Find where the given text appears and provide that cell's center as (x, y) coordinate. 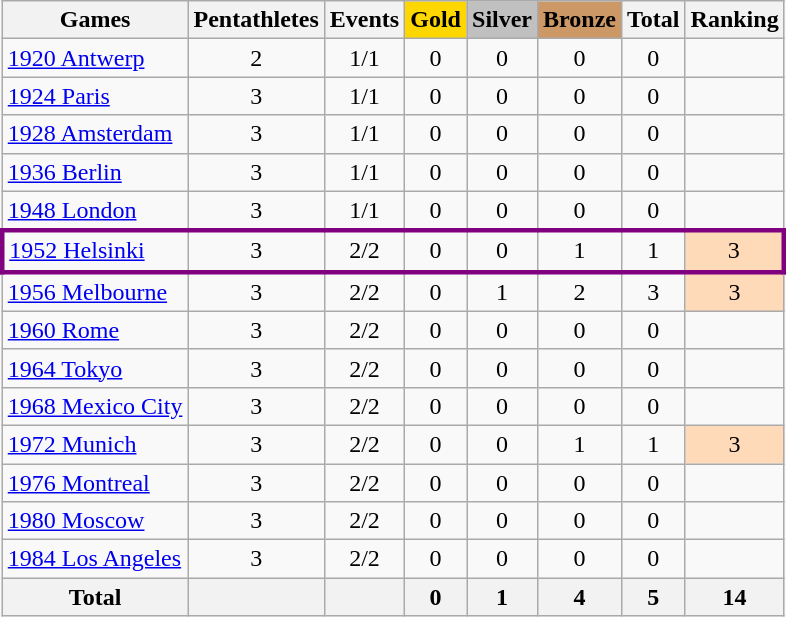
1948 London (95, 211)
Events (364, 20)
1960 Rome (95, 330)
Bronze (580, 20)
1920 Antwerp (95, 58)
Silver (502, 20)
1952 Helsinki (95, 252)
Games (95, 20)
1964 Tokyo (95, 368)
5 (654, 597)
1968 Mexico City (95, 406)
1936 Berlin (95, 172)
1984 Los Angeles (95, 559)
Ranking (734, 20)
Pentathletes (256, 20)
Gold (436, 20)
14 (734, 597)
1976 Montreal (95, 483)
1972 Munich (95, 444)
1956 Melbourne (95, 292)
4 (580, 597)
1928 Amsterdam (95, 134)
1924 Paris (95, 96)
1980 Moscow (95, 521)
